Extract the (X, Y) coordinate from the center of the cell holding the provided text.  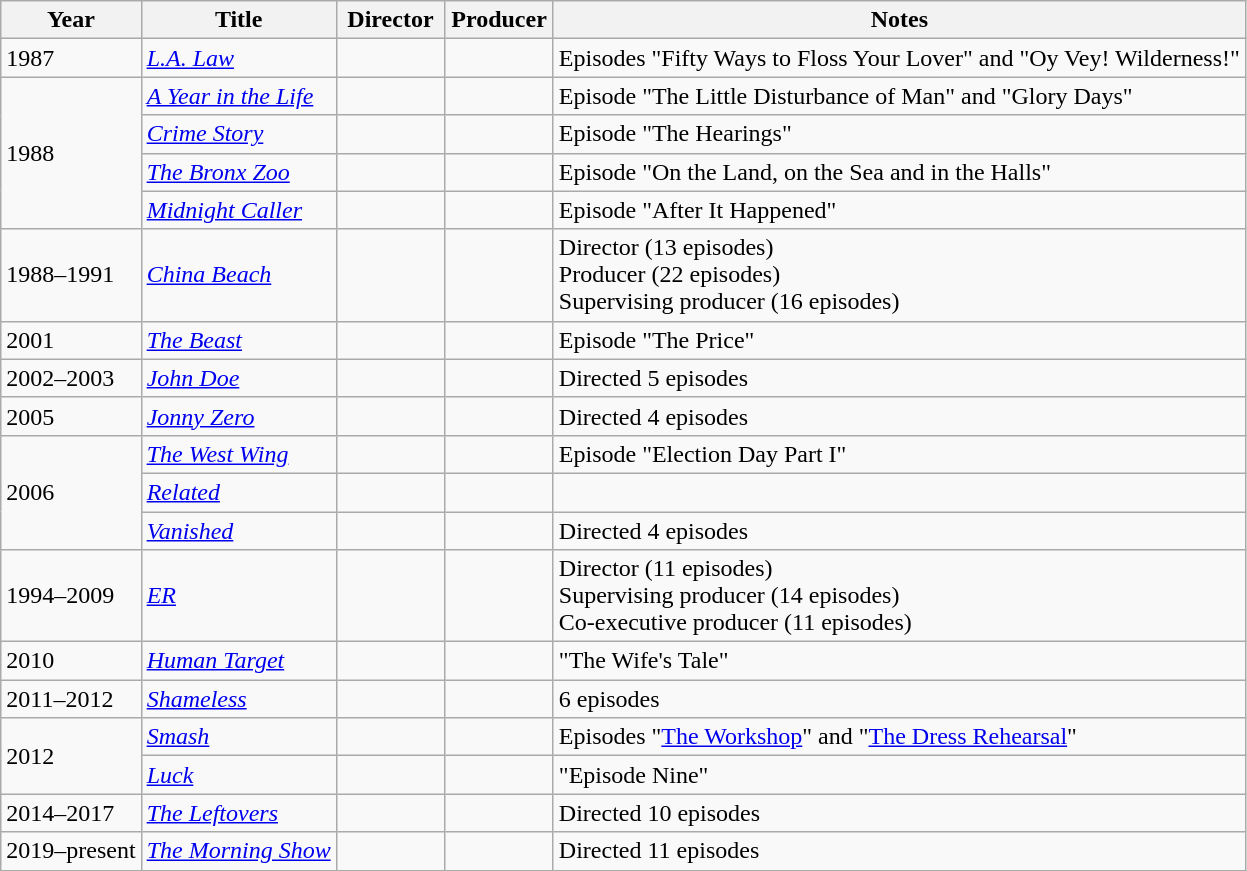
Human Target (238, 661)
Director (390, 20)
1988–1991 (71, 275)
Midnight Caller (238, 210)
Crime Story (238, 134)
Luck (238, 775)
Directed 10 episodes (899, 813)
Director (13 episodes)Producer (22 episodes)Supervising producer (16 episodes) (899, 275)
Vanished (238, 531)
Director (11 episodes)Supervising producer (14 episodes)Co-executive producer (11 episodes) (899, 596)
ER (238, 596)
Episode "Election Day Part I" (899, 454)
2005 (71, 416)
Episode "After It Happened" (899, 210)
2014–2017 (71, 813)
Episode "The Price" (899, 340)
A Year in the Life (238, 96)
Related (238, 492)
Episodes "Fifty Ways to Floss Your Lover" and "Oy Vey! Wilderness!" (899, 58)
Episode "On the Land, on the Sea and in the Halls" (899, 172)
Producer (500, 20)
The Leftovers (238, 813)
2001 (71, 340)
Title (238, 20)
Directed 11 episodes (899, 851)
Directed 5 episodes (899, 378)
China Beach (238, 275)
Jonny Zero (238, 416)
Shameless (238, 699)
2006 (71, 492)
John Doe (238, 378)
2010 (71, 661)
2002–2003 (71, 378)
1994–2009 (71, 596)
The Bronx Zoo (238, 172)
2012 (71, 756)
"Episode Nine" (899, 775)
The West Wing (238, 454)
Episode "The Little Disturbance of Man" and "Glory Days" (899, 96)
Smash (238, 737)
Year (71, 20)
2011–2012 (71, 699)
Episodes "The Workshop" and "The Dress Rehearsal" (899, 737)
2019–present (71, 851)
The Beast (238, 340)
6 episodes (899, 699)
"The Wife's Tale" (899, 661)
1987 (71, 58)
1988 (71, 153)
Notes (899, 20)
The Morning Show (238, 851)
Episode "The Hearings" (899, 134)
L.A. Law (238, 58)
